Extract the (X, Y) coordinate from the center of the cell holding the provided text.  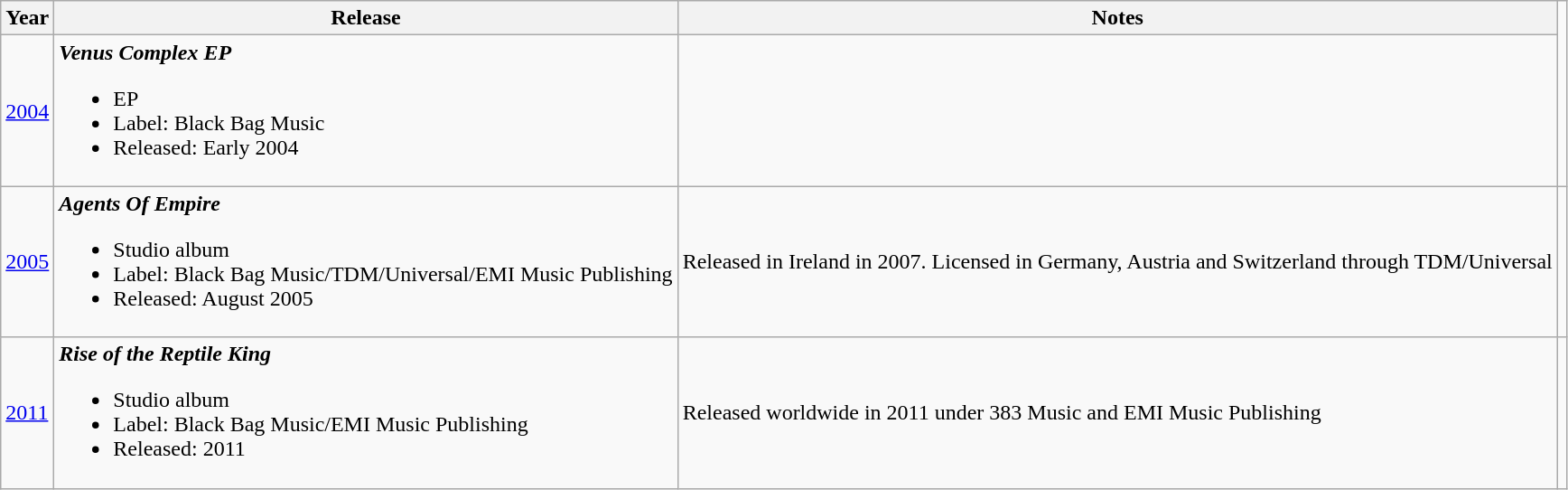
2005 (27, 262)
Venus Complex EPEPLabel: Black Bag MusicReleased: Early 2004 (366, 110)
Released in Ireland in 2007. Licensed in Germany, Austria and Switzerland through TDM/Universal (1117, 262)
2004 (27, 110)
Year (27, 18)
Release (366, 18)
Notes (1117, 18)
Agents Of EmpireStudio albumLabel: Black Bag Music/TDM/Universal/EMI Music PublishingReleased: August 2005 (366, 262)
2011 (27, 412)
Released worldwide in 2011 under 383 Music and EMI Music Publishing (1117, 412)
Rise of the Reptile KingStudio albumLabel: Black Bag Music/EMI Music PublishingReleased: 2011 (366, 412)
